From the cell containing the given text, extract its center point as [x, y] coordinate. 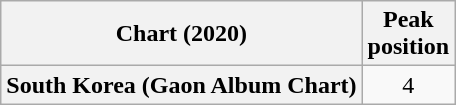
South Korea (Gaon Album Chart) [182, 85]
Chart (2020) [182, 34]
Peakposition [408, 34]
4 [408, 85]
